Find where the given text appears and provide that cell's center as [x, y] coordinate. 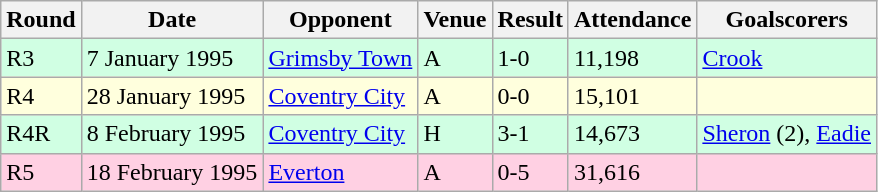
Sheron (2), Eadie [787, 134]
28 January 1995 [172, 96]
0-0 [530, 96]
Everton [340, 172]
8 February 1995 [172, 134]
Crook [787, 58]
R4R [41, 134]
H [455, 134]
Round [41, 20]
14,673 [632, 134]
Goalscorers [787, 20]
31,616 [632, 172]
1-0 [530, 58]
R4 [41, 96]
Venue [455, 20]
Opponent [340, 20]
7 January 1995 [172, 58]
0-5 [530, 172]
R3 [41, 58]
Date [172, 20]
Result [530, 20]
R5 [41, 172]
18 February 1995 [172, 172]
Grimsby Town [340, 58]
Attendance [632, 20]
15,101 [632, 96]
11,198 [632, 58]
3-1 [530, 134]
